Detect which cell encompasses the target text, then output its (X, Y) center coordinate. 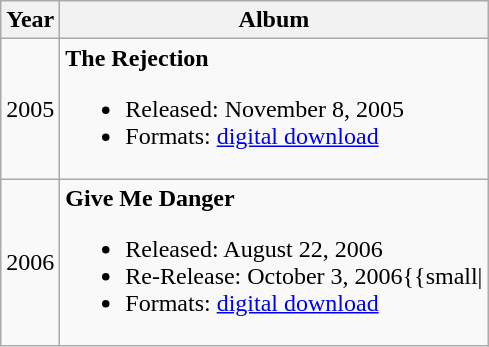
Album (274, 20)
2005 (30, 109)
Give Me DangerReleased: August 22, 2006Re-Release: October 3, 2006{{small|Formats: digital download (274, 262)
The RejectionReleased: November 8, 2005Formats: digital download (274, 109)
Year (30, 20)
2006 (30, 262)
